Return (X, Y) of the center of cell containing provided text 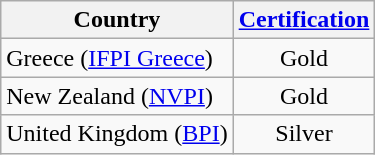
New Zealand (NVPI) (117, 96)
United Kingdom (BPI) (117, 134)
Country (117, 20)
Silver (304, 134)
Certification (304, 20)
Greece (IFPI Greece) (117, 58)
